Return the (X, Y) coordinate for the center point of the cell that contains the specified text.  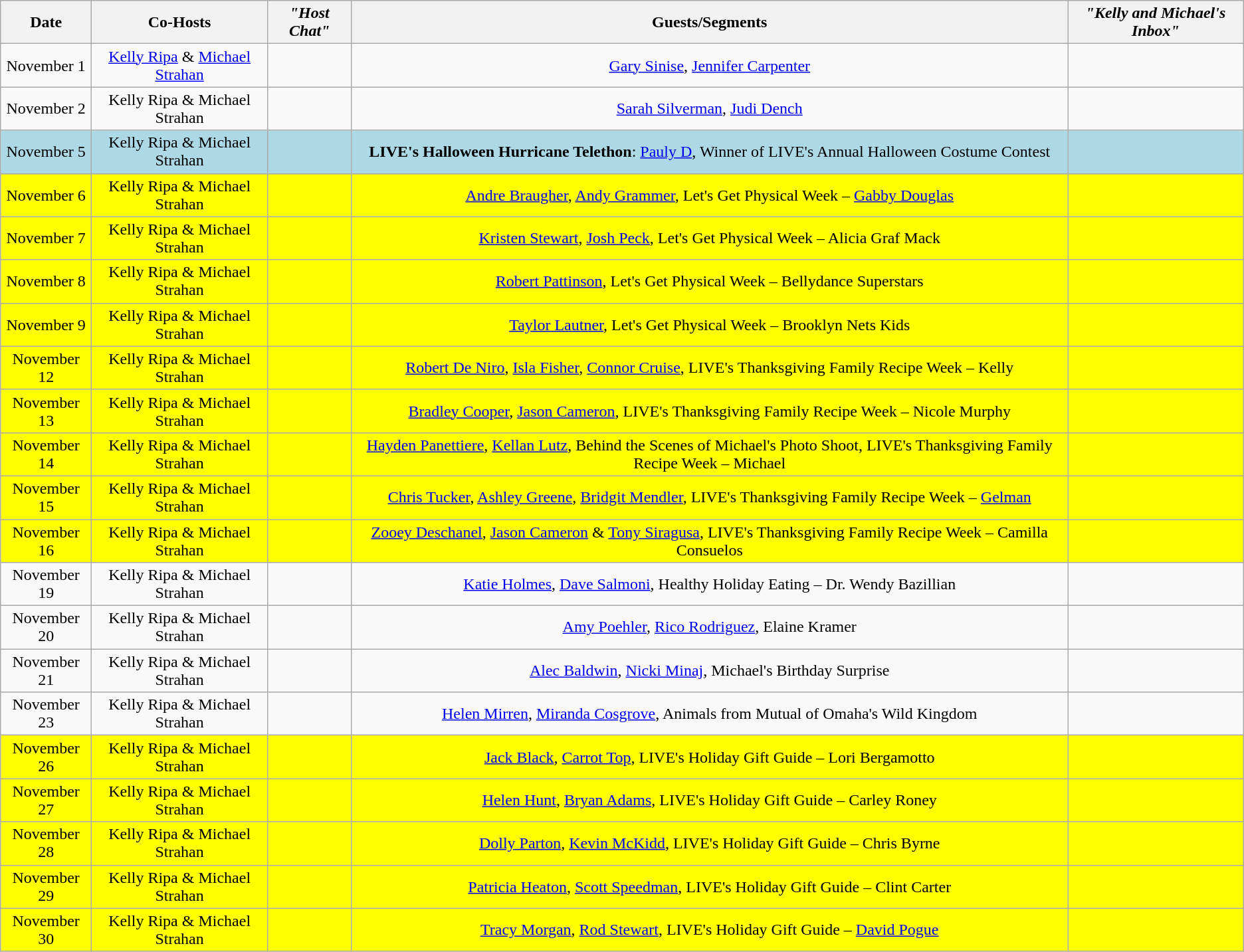
Andre Braugher, Andy Grammer, Let's Get Physical Week – Gabby Douglas (710, 195)
November 15 (47, 497)
Patricia Heaton, Scott Speedman, LIVE's Holiday Gift Guide – Clint Carter (710, 886)
November 27 (47, 800)
Jack Black, Carrot Top, LIVE's Holiday Gift Guide – Lori Bergamotto (710, 757)
November 30 (47, 930)
November 20 (47, 627)
Zooey Deschanel, Jason Cameron & Tony Siragusa, LIVE's Thanksgiving Family Recipe Week – Camilla Consuelos (710, 541)
November 7 (47, 238)
November 6 (47, 195)
November 23 (47, 714)
Sarah Silverman, Judi Dench (710, 109)
November 5 (47, 151)
Hayden Panettiere, Kellan Lutz, Behind the Scenes of Michael's Photo Shoot, LIVE's Thanksgiving Family Recipe Week – Michael (710, 454)
Katie Holmes, Dave Salmoni, Healthy Holiday Eating – Dr. Wendy Bazillian (710, 585)
November 12 (47, 368)
November 26 (47, 757)
November 16 (47, 541)
Taylor Lautner, Let's Get Physical Week – Brooklyn Nets Kids (710, 324)
Alec Baldwin, Nicki Minaj, Michael's Birthday Surprise (710, 671)
Robert De Niro, Isla Fisher, Connor Cruise, LIVE's Thanksgiving Family Recipe Week – Kelly (710, 368)
November 19 (47, 585)
Helen Mirren, Miranda Cosgrove, Animals from Mutual of Omaha's Wild Kingdom (710, 714)
November 2 (47, 109)
Bradley Cooper, Jason Cameron, LIVE's Thanksgiving Family Recipe Week – Nicole Murphy (710, 411)
November 13 (47, 411)
LIVE's Halloween Hurricane Telethon: Pauly D, Winner of LIVE's Annual Halloween Costume Contest (710, 151)
Chris Tucker, Ashley Greene, Bridgit Mendler, LIVE's Thanksgiving Family Recipe Week – Gelman (710, 497)
Tracy Morgan, Rod Stewart, LIVE's Holiday Gift Guide – David Pogue (710, 930)
November 29 (47, 886)
November 9 (47, 324)
November 28 (47, 844)
"Kelly and Michael's Inbox" (1156, 23)
Dolly Parton, Kevin McKidd, LIVE's Holiday Gift Guide – Chris Byrne (710, 844)
November 1 (47, 65)
Date (47, 23)
"Host Chat" (310, 23)
Robert Pattinson, Let's Get Physical Week – Bellydance Superstars (710, 282)
Kristen Stewart, Josh Peck, Let's Get Physical Week – Alicia Graf Mack (710, 238)
Gary Sinise, Jennifer Carpenter (710, 65)
November 21 (47, 671)
November 8 (47, 282)
Guests/Segments (710, 23)
Helen Hunt, Bryan Adams, LIVE's Holiday Gift Guide – Carley Roney (710, 800)
Co-Hosts (179, 23)
November 14 (47, 454)
Amy Poehler, Rico Rodriguez, Elaine Kramer (710, 627)
